Return [X, Y] of the center of cell containing provided text 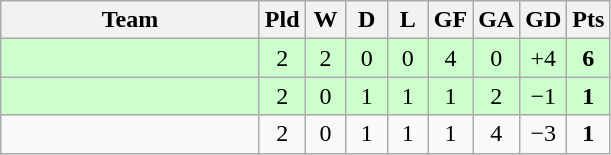
L [408, 20]
Pts [588, 20]
W [326, 20]
6 [588, 58]
D [366, 20]
Pld [282, 20]
GD [544, 20]
−3 [544, 134]
GA [496, 20]
Team [130, 20]
GF [450, 20]
−1 [544, 96]
+4 [544, 58]
